Detect which cell encompasses the target text, then output its (x, y) center coordinate. 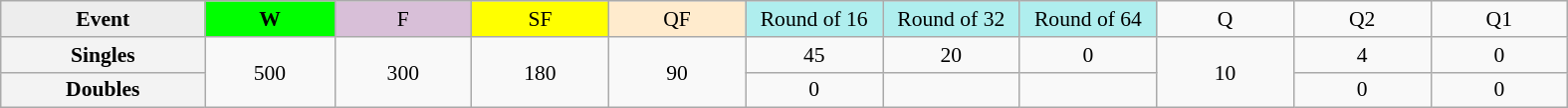
Event (104, 19)
4 (1362, 55)
10 (1226, 72)
QF (677, 19)
Round of 64 (1088, 19)
300 (403, 72)
Round of 16 (814, 19)
20 (951, 55)
500 (270, 72)
W (270, 19)
Round of 32 (951, 19)
SF (541, 19)
Doubles (104, 90)
Singles (104, 55)
45 (814, 55)
Q1 (1499, 19)
Q2 (1362, 19)
90 (677, 72)
Q (1226, 19)
F (403, 19)
180 (541, 72)
